Provide the [X, Y] coordinate of the cell's center where the given text is located.  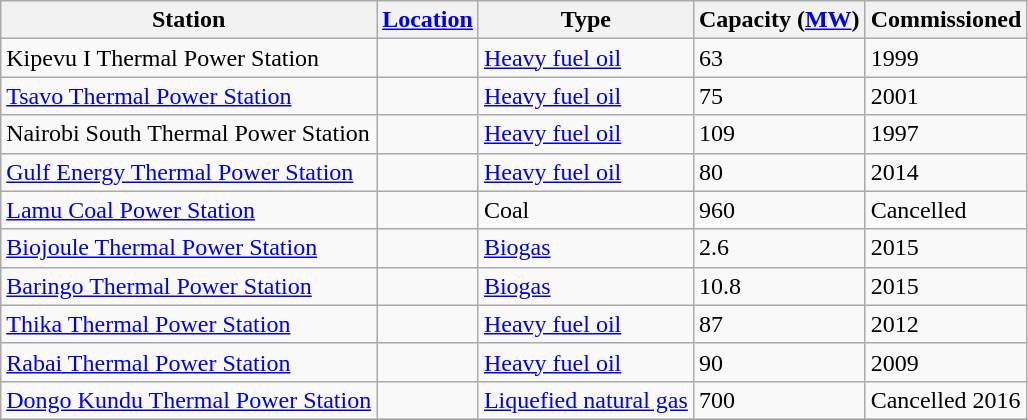
700 [779, 400]
10.8 [779, 286]
Baringo Thermal Power Station [189, 286]
80 [779, 172]
2014 [946, 172]
Tsavo Thermal Power Station [189, 96]
Cancelled 2016 [946, 400]
Nairobi South Thermal Power Station [189, 134]
Cancelled [946, 210]
Capacity (MW) [779, 20]
Station [189, 20]
90 [779, 362]
109 [779, 134]
1999 [946, 58]
Biojoule Thermal Power Station [189, 248]
Location [428, 20]
75 [779, 96]
Lamu Coal Power Station [189, 210]
63 [779, 58]
Thika Thermal Power Station [189, 324]
Dongo Kundu Thermal Power Station [189, 400]
1997 [946, 134]
Rabai Thermal Power Station [189, 362]
Commissioned [946, 20]
Kipevu I Thermal Power Station [189, 58]
Type [586, 20]
960 [779, 210]
Gulf Energy Thermal Power Station [189, 172]
2012 [946, 324]
2009 [946, 362]
Liquefied natural gas [586, 400]
87 [779, 324]
Coal [586, 210]
2001 [946, 96]
2.6 [779, 248]
